Identify which cell holds the provided text, then report its [x, y] central coordinate. 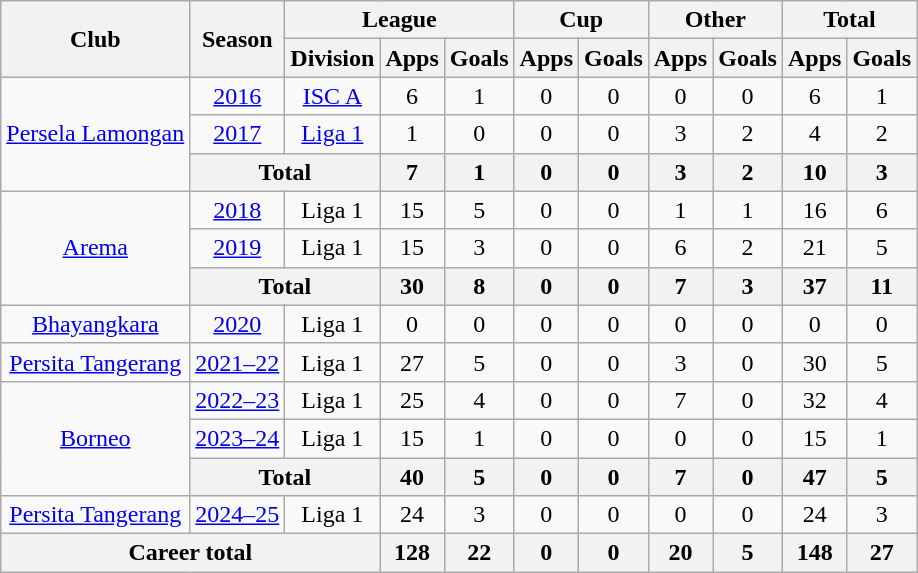
21 [814, 248]
20 [680, 553]
2019 [238, 248]
16 [814, 210]
2022–23 [238, 400]
128 [412, 553]
Bhayangkara [96, 324]
Arema [96, 248]
Other [715, 20]
47 [814, 477]
2018 [238, 210]
10 [814, 172]
2021–22 [238, 362]
Season [238, 39]
32 [814, 400]
2023–24 [238, 438]
Borneo [96, 438]
ISC A [332, 96]
League [400, 20]
2024–25 [238, 515]
2020 [238, 324]
25 [412, 400]
Persela Lamongan [96, 134]
Career total [190, 553]
Club [96, 39]
8 [479, 286]
148 [814, 553]
40 [412, 477]
11 [882, 286]
2017 [238, 134]
Cup [581, 20]
22 [479, 553]
2016 [238, 96]
Division [332, 58]
37 [814, 286]
